From the cell containing the given text, extract its center point as [x, y] coordinate. 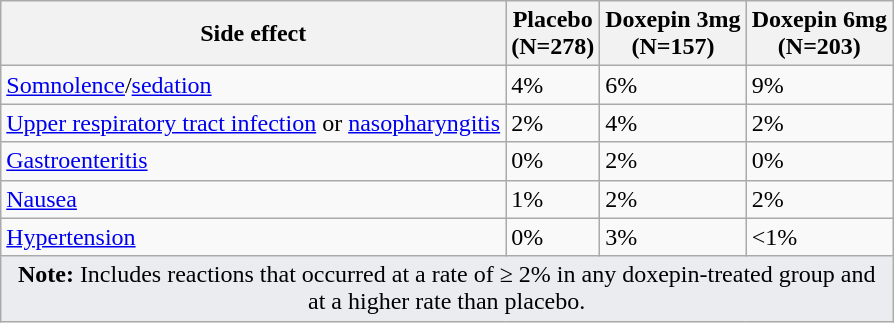
<1% [819, 237]
1% [553, 199]
Hypertension [254, 237]
Note: Includes reactions that occurred at a rate of ≥ 2% in any doxepin-treated group and at a higher rate than placebo. [447, 288]
Placebo(N=278) [553, 34]
Side effect [254, 34]
Nausea [254, 199]
Somnolence/sedation [254, 85]
Gastroenteritis [254, 161]
9% [819, 85]
Upper respiratory tract infection or nasopharyngitis [254, 123]
Doxepin 3mg(N=157) [673, 34]
6% [673, 85]
Doxepin 6mg(N=203) [819, 34]
3% [673, 237]
